From the cell containing the given text, extract its center point as (x, y) coordinate. 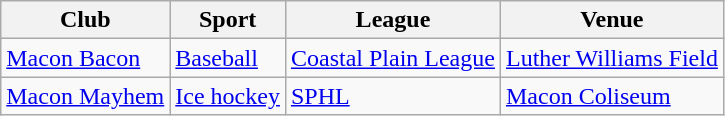
Club (86, 20)
SPHL (392, 96)
Macon Bacon (86, 58)
Venue (612, 20)
Ice hockey (228, 96)
League (392, 20)
Coastal Plain League (392, 58)
Luther Williams Field (612, 58)
Baseball (228, 58)
Macon Coliseum (612, 96)
Macon Mayhem (86, 96)
Sport (228, 20)
